Provide the (X, Y) coordinate of the cell's center where the given text is located.  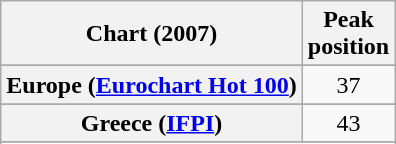
Peakposition (348, 34)
Greece (IFPI) (152, 123)
43 (348, 123)
Chart (2007) (152, 34)
Europe (Eurochart Hot 100) (152, 85)
37 (348, 85)
